Output the (X, Y) coordinate of the center of the cell containing the given text.  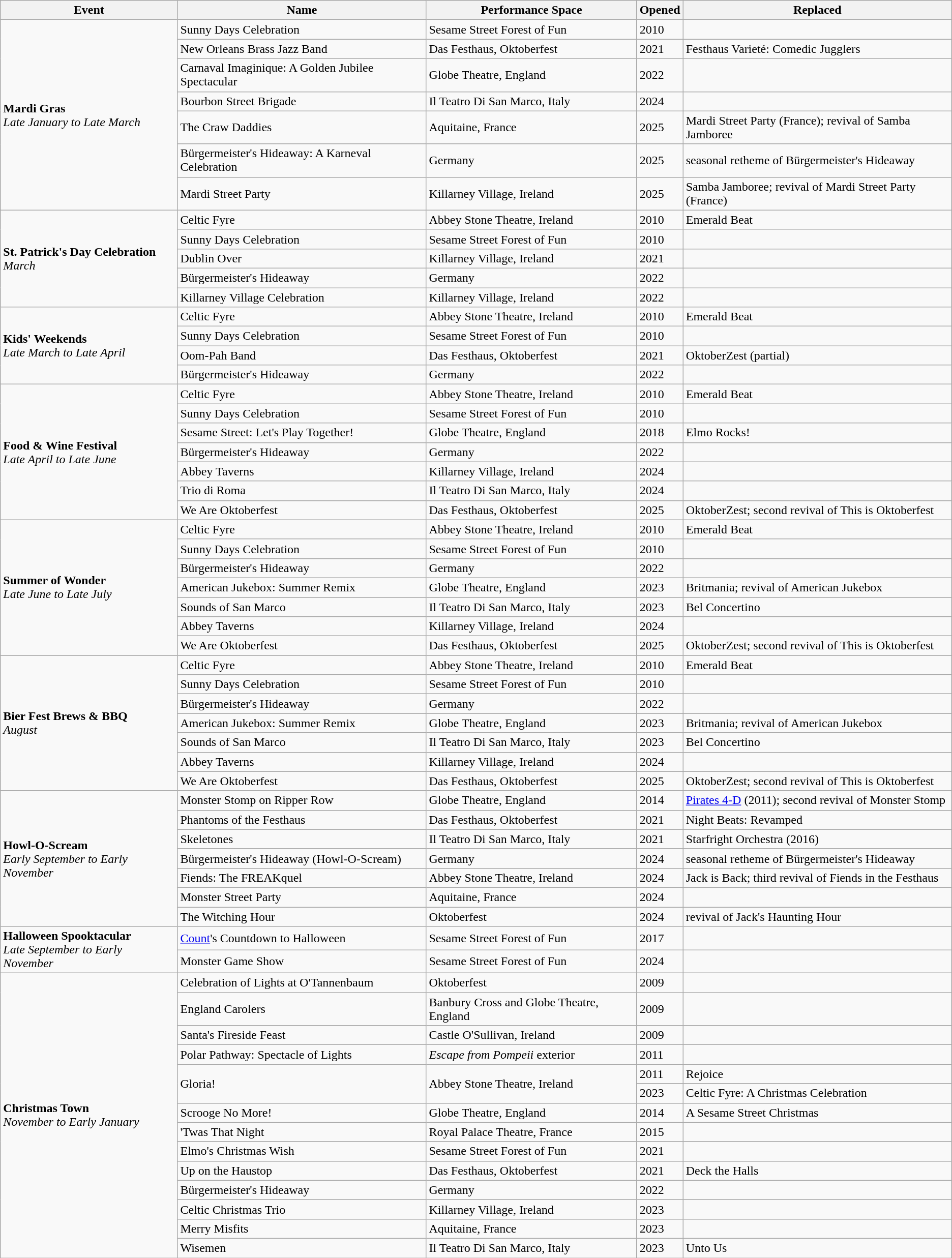
Deck the Halls (817, 1171)
A Sesame Street Christmas (817, 1113)
Monster Street Party (302, 897)
Sesame Street: Let's Play Together! (302, 433)
Celtic Christmas Trio (302, 1209)
Castle O'Sullivan, Ireland (531, 1035)
Celtic Fyre: A Christmas Celebration (817, 1093)
Food & Wine FestivalLate April to Late June (89, 452)
Celebration of Lights at O'Tannenbaum (302, 983)
Killarney Village Celebration (302, 297)
Unto Us (817, 1248)
Escape from Pompeii exterior (531, 1055)
Skeletones (302, 839)
Dublin Over (302, 258)
Summer of WonderLate June to Late July (89, 587)
Santa's Fireside Feast (302, 1035)
2018 (660, 433)
Name (302, 10)
Count's Countdown to Halloween (302, 938)
Elmo's Christmas Wish (302, 1151)
The Witching Hour (302, 917)
The Craw Daddies (302, 127)
Carnaval Imaginique: A Golden Jubilee Spectacular (302, 75)
Elmo Rocks! (817, 433)
Samba Jamboree; revival of Mardi Street Party (France) (817, 193)
New Orleans Brass Jazz Band (302, 49)
Replaced (817, 10)
Monster Game Show (302, 962)
Performance Space (531, 10)
Polar Pathway: Spectacle of Lights (302, 1055)
Bier Fest Brews & BBQAugust (89, 723)
OktoberZest (partial) (817, 355)
revival of Jack's Haunting Hour (817, 917)
Mardi GrasLate January to Late March (89, 115)
2015 (660, 1132)
Up on the Haustop (302, 1171)
Howl-O-ScreamEarly September to Early November (89, 858)
Scrooge No More! (302, 1113)
Festhaus Varieté: Comedic Jugglers (817, 49)
Night Beats: Revamped (817, 820)
Event (89, 10)
Rejoice (817, 1074)
Halloween SpooktacularLate September to Early November (89, 950)
Bürgermeister's Hideaway: A Karneval Celebration (302, 161)
Pirates 4-D (2011); second revival of Monster Stomp (817, 800)
Trio di Roma (302, 491)
Wisemen (302, 1248)
Starfright Orchestra (2016) (817, 839)
Fiends: The FREAKquel (302, 878)
England Carolers (302, 1009)
St. Patrick's Day CelebrationMarch (89, 258)
2017 (660, 938)
Bürgermeister's Hideaway (Howl-O-Scream) (302, 858)
Bourbon Street Brigade (302, 101)
Merry Misfits (302, 1229)
Mardi Street Party (France); revival of Samba Jamboree (817, 127)
Mardi Street Party (302, 193)
Gloria! (302, 1084)
Jack is Back; third revival of Fiends in the Festhaus (817, 878)
Royal Palace Theatre, France (531, 1132)
Kids' WeekendsLate March to Late April (89, 346)
Phantoms of the Festhaus (302, 820)
Opened (660, 10)
Oom-Pah Band (302, 355)
Monster Stomp on Ripper Row (302, 800)
Banbury Cross and Globe Theatre, England (531, 1009)
Christmas TownNovember to Early January (89, 1116)
'Twas That Night (302, 1132)
